Extract the (x, y) coordinate from the center of the cell holding the provided text.  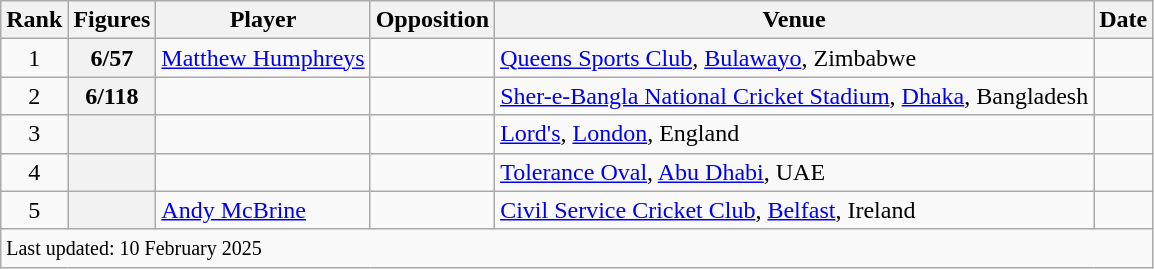
6/118 (112, 96)
Queens Sports Club, Bulawayo, Zimbabwe (794, 58)
2 (34, 96)
Date (1124, 20)
Civil Service Cricket Club, Belfast, Ireland (794, 210)
6/57 (112, 58)
3 (34, 134)
Andy McBrine (263, 210)
Sher-e-Bangla National Cricket Stadium, Dhaka, Bangladesh (794, 96)
Opposition (432, 20)
4 (34, 172)
Last updated: 10 February 2025 (577, 248)
Matthew Humphreys (263, 58)
Rank (34, 20)
Player (263, 20)
Figures (112, 20)
5 (34, 210)
Lord's, London, England (794, 134)
1 (34, 58)
Tolerance Oval, Abu Dhabi, UAE (794, 172)
Venue (794, 20)
